From the cell containing the given text, extract its center point as (x, y) coordinate. 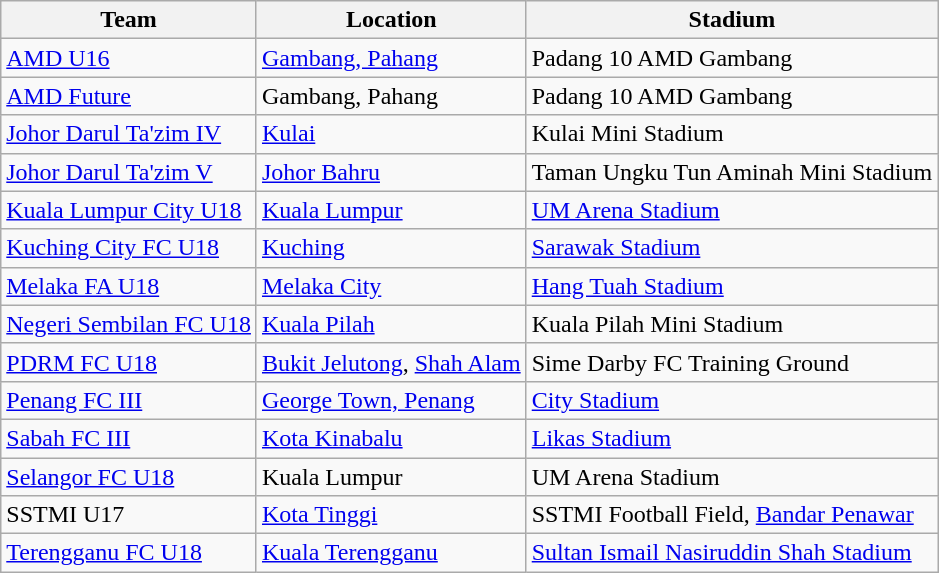
Taman Ungku Tun Aminah Mini Stadium (732, 172)
Kuala Pilah (391, 324)
Kulai (391, 134)
Negeri Sembilan FC U18 (129, 324)
Johor Darul Ta'zim IV (129, 134)
Kota Tinggi (391, 515)
Stadium (732, 20)
City Stadium (732, 400)
SSTMI U17 (129, 515)
Hang Tuah Stadium (732, 286)
Likas Stadium (732, 438)
Terengganu FC U18 (129, 553)
Location (391, 20)
Kuching City FC U18 (129, 248)
Selangor FC U18 (129, 477)
Kuala Terengganu (391, 553)
Sarawak Stadium (732, 248)
Kota Kinabalu (391, 438)
AMD Future (129, 96)
George Town, Penang (391, 400)
Melaka FA U18 (129, 286)
Kuala Pilah Mini Stadium (732, 324)
Bukit Jelutong, Shah Alam (391, 362)
Melaka City (391, 286)
Johor Bahru (391, 172)
Sultan Ismail Nasiruddin Shah Stadium (732, 553)
AMD U16 (129, 58)
Sime Darby FC Training Ground (732, 362)
Penang FC III (129, 400)
Kuala Lumpur City U18 (129, 210)
Team (129, 20)
Johor Darul Ta'zim V (129, 172)
Kuching (391, 248)
SSTMI Football Field, Bandar Penawar (732, 515)
Kulai Mini Stadium (732, 134)
PDRM FC U18 (129, 362)
Sabah FC III (129, 438)
